Return the [X, Y] coordinate for the center point of the cell that contains the specified text.  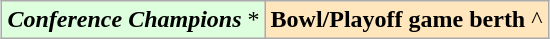
Bowl/Playoff game berth ^ [406, 20]
Conference Champions * [134, 20]
